Output the [X, Y] coordinate of the center of the cell containing the given text.  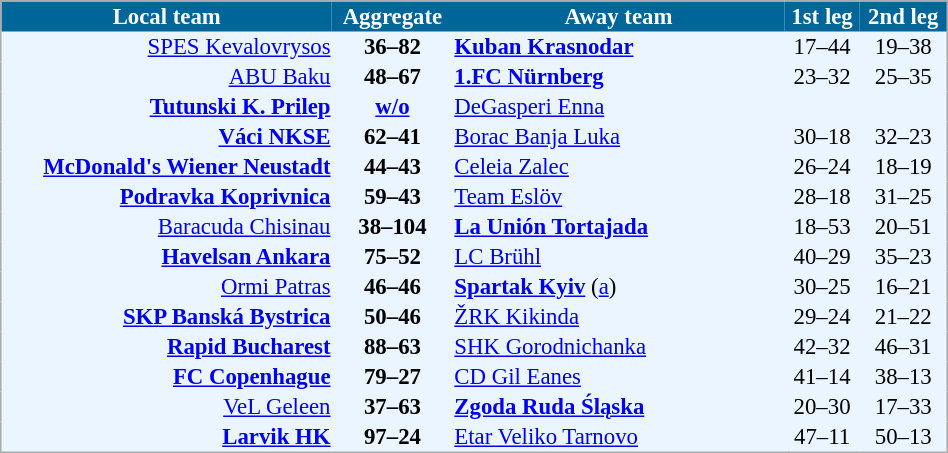
44–43 [392, 167]
McDonald's Wiener Neustadt [166, 167]
La Unión Tortajada [618, 227]
Spartak Kyiv (a) [618, 287]
Aggregate [392, 16]
23–32 [822, 77]
48–67 [392, 77]
47–11 [822, 437]
Kuban Krasnodar [618, 47]
31–25 [904, 197]
97–24 [392, 437]
CD Gil Eanes [618, 377]
50–13 [904, 437]
2nd leg [904, 16]
30–18 [822, 137]
30–25 [822, 287]
Zgoda Ruda Śląska [618, 407]
29–24 [822, 317]
35–23 [904, 257]
Larvik HK [166, 437]
17–44 [822, 47]
ŽRK Kikinda [618, 317]
36–82 [392, 47]
VeL Geleen [166, 407]
18–53 [822, 227]
75–52 [392, 257]
62–41 [392, 137]
46–31 [904, 347]
Baracuda Chisinau [166, 227]
DeGasperi Enna [618, 107]
Podravka Koprivnica [166, 197]
Etar Veliko Tarnovo [618, 437]
41–14 [822, 377]
w/o [392, 107]
25–35 [904, 77]
59–43 [392, 197]
SPES Kevalovrysos [166, 47]
50–46 [392, 317]
32–23 [904, 137]
38–104 [392, 227]
16–21 [904, 287]
Rapid Bucharest [166, 347]
Celeia Zalec [618, 167]
Borac Banja Luka [618, 137]
Havelsan Ankara [166, 257]
38–13 [904, 377]
SKP Banská Bystrica [166, 317]
26–24 [822, 167]
40–29 [822, 257]
17–33 [904, 407]
1st leg [822, 16]
19–38 [904, 47]
SHK Gorodnichanka [618, 347]
FC Copenhague [166, 377]
Váci NKSE [166, 137]
28–18 [822, 197]
88–63 [392, 347]
21–22 [904, 317]
Tutunski K. Prilep [166, 107]
Ormi Patras [166, 287]
18–19 [904, 167]
20–51 [904, 227]
37–63 [392, 407]
LC Brühl [618, 257]
ABU Baku [166, 77]
79–27 [392, 377]
Away team [618, 16]
42–32 [822, 347]
1.FC Nürnberg [618, 77]
46–46 [392, 287]
Team Eslöv [618, 197]
Local team [166, 16]
20–30 [822, 407]
